Search for the cell housing the specified text and yield its (X, Y) center coordinate. 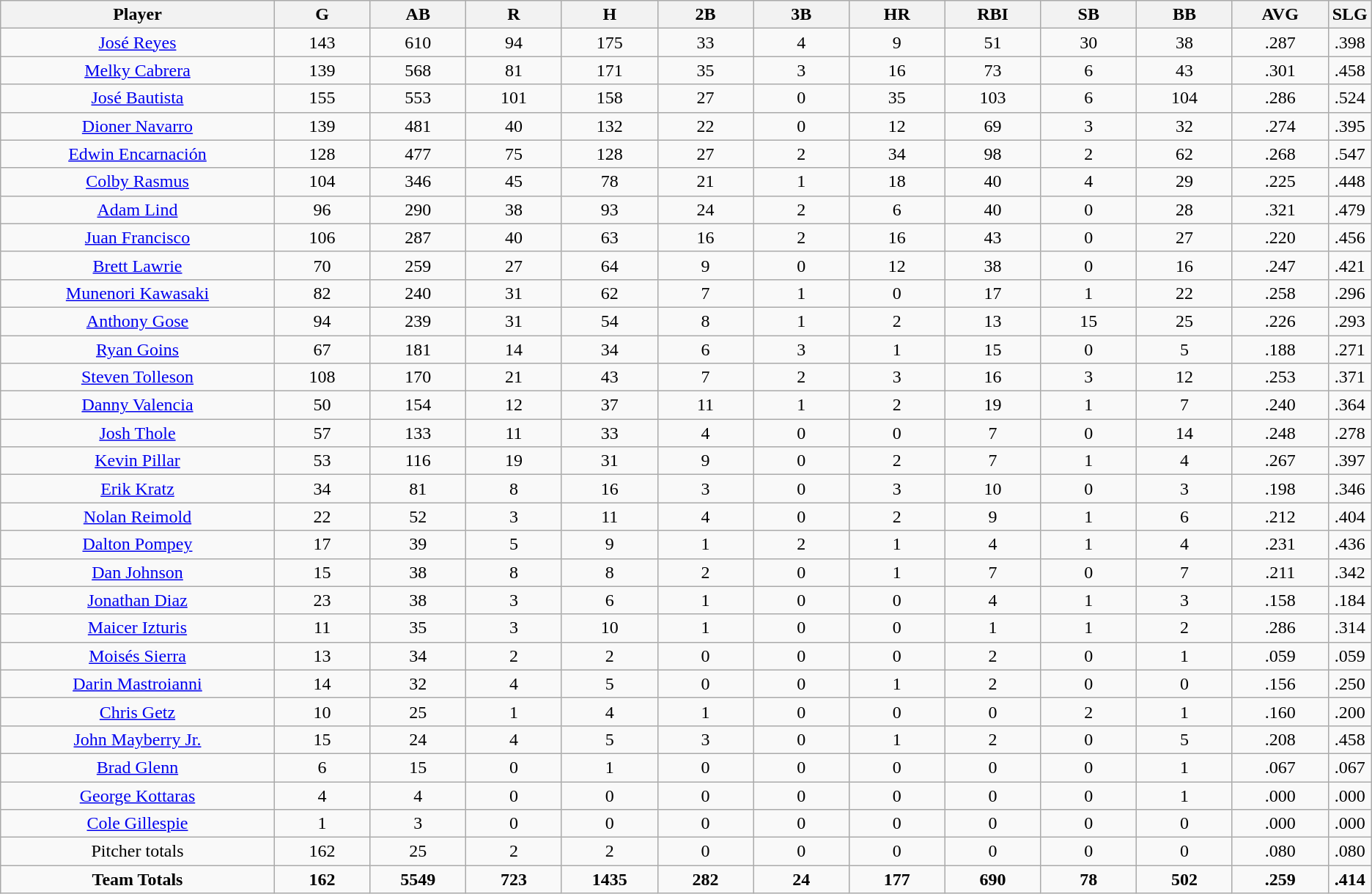
481 (418, 126)
Cole Gillespie (138, 824)
610 (418, 43)
AVG (1280, 15)
240 (418, 293)
23 (322, 600)
.346 (1350, 489)
Brett Lawrie (138, 265)
.248 (1280, 433)
502 (1184, 879)
37 (610, 405)
SLG (1350, 15)
57 (322, 433)
53 (322, 461)
R (514, 15)
158 (610, 98)
70 (322, 265)
259 (418, 265)
39 (418, 544)
96 (322, 210)
.184 (1350, 600)
101 (514, 98)
John Mayberry Jr. (138, 739)
Moisés Sierra (138, 656)
106 (322, 237)
Jonathan Diaz (138, 600)
.271 (1350, 350)
93 (610, 210)
239 (418, 321)
18 (897, 182)
Dan Johnson (138, 572)
181 (418, 350)
.296 (1350, 293)
155 (322, 98)
.287 (1280, 43)
132 (610, 126)
.524 (1350, 98)
AB (418, 15)
.274 (1280, 126)
73 (992, 70)
98 (992, 154)
Dalton Pompey (138, 544)
Colby Rasmus (138, 182)
.421 (1350, 265)
75 (514, 154)
170 (418, 377)
.398 (1350, 43)
.208 (1280, 739)
108 (322, 377)
.240 (1280, 405)
.225 (1280, 182)
103 (992, 98)
.231 (1280, 544)
Danny Valencia (138, 405)
69 (992, 126)
5549 (418, 879)
477 (418, 154)
Juan Francisco (138, 237)
G (322, 15)
Pitcher totals (138, 851)
.247 (1280, 265)
Josh Thole (138, 433)
51 (992, 43)
.397 (1350, 461)
H (610, 15)
.436 (1350, 544)
30 (1089, 43)
28 (1184, 210)
.314 (1350, 628)
.448 (1350, 182)
290 (418, 210)
45 (514, 182)
.211 (1280, 572)
175 (610, 43)
64 (610, 265)
.301 (1280, 70)
Munenori Kawasaki (138, 293)
.268 (1280, 154)
BB (1184, 15)
.200 (1350, 712)
Team Totals (138, 879)
.253 (1280, 377)
Maicer Izturis (138, 628)
Nolan Reimold (138, 517)
63 (610, 237)
Brad Glenn (138, 767)
.395 (1350, 126)
553 (418, 98)
.160 (1280, 712)
Adam Lind (138, 210)
SB (1089, 15)
133 (418, 433)
29 (1184, 182)
2B (705, 15)
282 (705, 879)
67 (322, 350)
Melky Cabrera (138, 70)
Chris Getz (138, 712)
287 (418, 237)
.156 (1280, 684)
RBI (992, 15)
52 (418, 517)
568 (418, 70)
177 (897, 879)
.371 (1350, 377)
.220 (1280, 237)
.250 (1350, 684)
Dioner Navarro (138, 126)
54 (610, 321)
.414 (1350, 879)
Kevin Pillar (138, 461)
Edwin Encarnación (138, 154)
Anthony Gose (138, 321)
Player (138, 15)
Erik Kratz (138, 489)
154 (418, 405)
Darin Mastroianni (138, 684)
690 (992, 879)
3B (802, 15)
171 (610, 70)
50 (322, 405)
82 (322, 293)
.198 (1280, 489)
.479 (1350, 210)
1435 (610, 879)
.158 (1280, 600)
Steven Tolleson (138, 377)
.321 (1280, 210)
.258 (1280, 293)
José Bautista (138, 98)
.278 (1350, 433)
HR (897, 15)
José Reyes (138, 43)
George Kottaras (138, 795)
.226 (1280, 321)
723 (514, 879)
116 (418, 461)
.364 (1350, 405)
.267 (1280, 461)
.293 (1350, 321)
.259 (1280, 879)
.404 (1350, 517)
.188 (1280, 350)
346 (418, 182)
143 (322, 43)
.456 (1350, 237)
.547 (1350, 154)
.342 (1350, 572)
Ryan Goins (138, 350)
.212 (1280, 517)
